For the text-containing cell, return its midpoint in (X, Y) coordinate format. 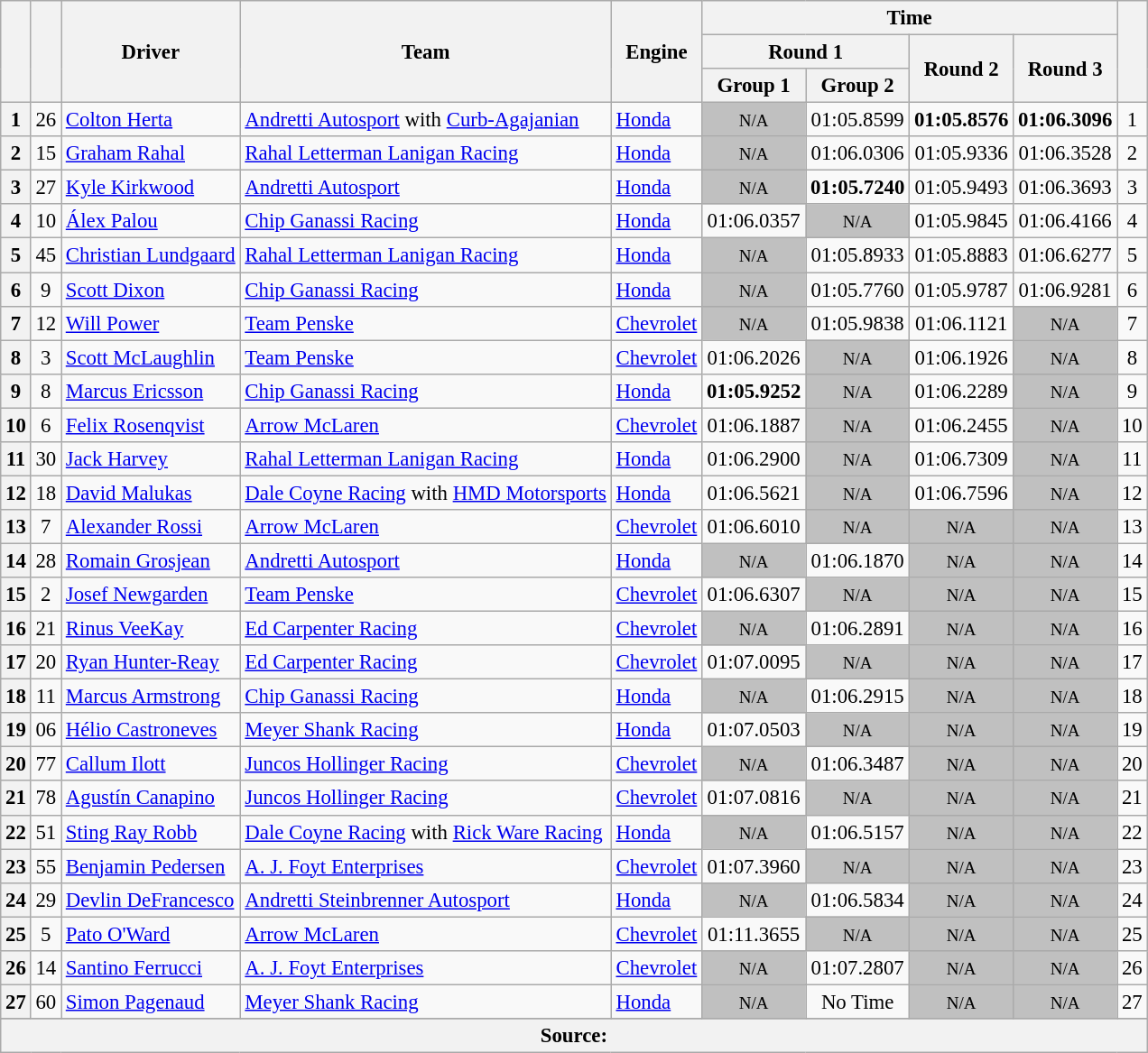
01:06.0306 (857, 153)
Driver (152, 52)
01:05.8576 (962, 120)
01:06.2026 (755, 357)
77 (45, 764)
01:07.0503 (755, 730)
Rinus VeeKay (152, 629)
Time (910, 18)
01:06.5157 (857, 832)
Callum Ilott (152, 764)
Devlin DeFrancesco (152, 900)
01:06.0357 (755, 221)
Source: (574, 1036)
29 (45, 900)
01:06.2289 (962, 391)
55 (45, 866)
Felix Rosenqvist (152, 425)
01:06.1870 (857, 560)
Santino Ferrucci (152, 968)
Benjamin Pedersen (152, 866)
28 (45, 560)
01:06.6277 (1065, 255)
01:06.2915 (857, 697)
01:05.7240 (857, 188)
01:05.9845 (962, 221)
01:05.9787 (962, 290)
Simon Pagenaud (152, 1002)
60 (45, 1002)
Christian Lundgaard (152, 255)
Pato O'Ward (152, 934)
78 (45, 799)
Hélio Castroneves (152, 730)
01:06.3096 (1065, 120)
01:06.6010 (755, 527)
01:06.3487 (857, 764)
01:05.9252 (755, 391)
Andretti Steinbrenner Autosport (426, 900)
Marcus Armstrong (152, 697)
Alexander Rossi (152, 527)
Engine (656, 52)
01:07.2807 (857, 968)
Colton Herta (152, 120)
Group 2 (857, 86)
01:06.3693 (1065, 188)
01:06.9281 (1065, 290)
01:05.8883 (962, 255)
Marcus Ericsson (152, 391)
01:05.8599 (857, 120)
01:06.7309 (962, 459)
Scott Dixon (152, 290)
Will Power (152, 323)
01:11.3655 (755, 934)
Dale Coyne Racing with HMD Motorsports (426, 493)
01:06.3528 (1065, 153)
01:07.0095 (755, 662)
Romain Grosjean (152, 560)
Team (426, 52)
01:06.2900 (755, 459)
01:07.0816 (755, 799)
Dale Coyne Racing with Rick Ware Racing (426, 832)
Ryan Hunter-Reay (152, 662)
01:05.9336 (962, 153)
No Time (857, 1002)
01:06.1121 (962, 323)
Sting Ray Robb (152, 832)
Group 1 (755, 86)
Josef Newgarden (152, 595)
45 (45, 255)
Scott McLaughlin (152, 357)
01:05.7760 (857, 290)
01:06.5834 (857, 900)
01:06.5621 (755, 493)
30 (45, 459)
01:06.6307 (755, 595)
Andretti Autosport with Curb-Agajanian (426, 120)
51 (45, 832)
01:05.8933 (857, 255)
Álex Palou (152, 221)
01:06.1926 (962, 357)
06 (45, 730)
01:06.7596 (962, 493)
01:05.9838 (857, 323)
Round 3 (1065, 69)
David Malukas (152, 493)
Jack Harvey (152, 459)
01:05.9493 (962, 188)
01:06.1887 (755, 425)
Agustín Canapino (152, 799)
Kyle Kirkwood (152, 188)
Round 2 (962, 69)
Graham Rahal (152, 153)
01:06.2891 (857, 629)
Round 1 (806, 52)
01:07.3960 (755, 866)
01:06.4166 (1065, 221)
01:06.2455 (962, 425)
